For the text-containing cell, return its midpoint in (X, Y) coordinate format. 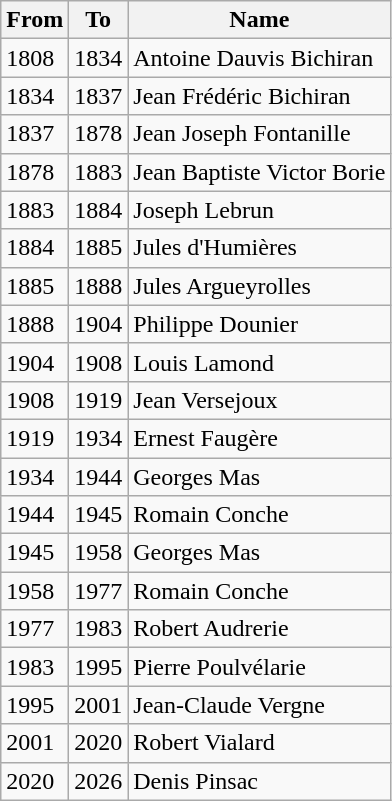
Pierre Poulvélarie (260, 667)
Antoine Dauvis Bichiran (260, 58)
Jules d'Humières (260, 248)
Jean-Claude Vergne (260, 705)
Jules Argueyrolles (260, 286)
Joseph Lebrun (260, 210)
1808 (35, 58)
Jean Baptiste Victor Borie (260, 172)
Jean Versejoux (260, 400)
Robert Vialard (260, 743)
Jean Frédéric Bichiran (260, 96)
Denis Pinsac (260, 781)
Robert Audrerie (260, 629)
Philippe Dounier (260, 324)
Louis Lamond (260, 362)
2026 (98, 781)
Ernest Faugère (260, 438)
Jean Joseph Fontanille (260, 134)
From (35, 20)
Name (260, 20)
To (98, 20)
